Find where the given text appears and provide that cell's center as [X, Y] coordinate. 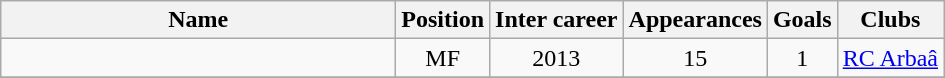
Clubs [890, 20]
Position [443, 20]
MF [443, 58]
1 [802, 58]
Appearances [695, 20]
Name [198, 20]
Goals [802, 20]
RC Arbaâ [890, 58]
2013 [556, 58]
Inter career [556, 20]
15 [695, 58]
